Return the [x, y] coordinate for the center point of the cell that contains the specified text.  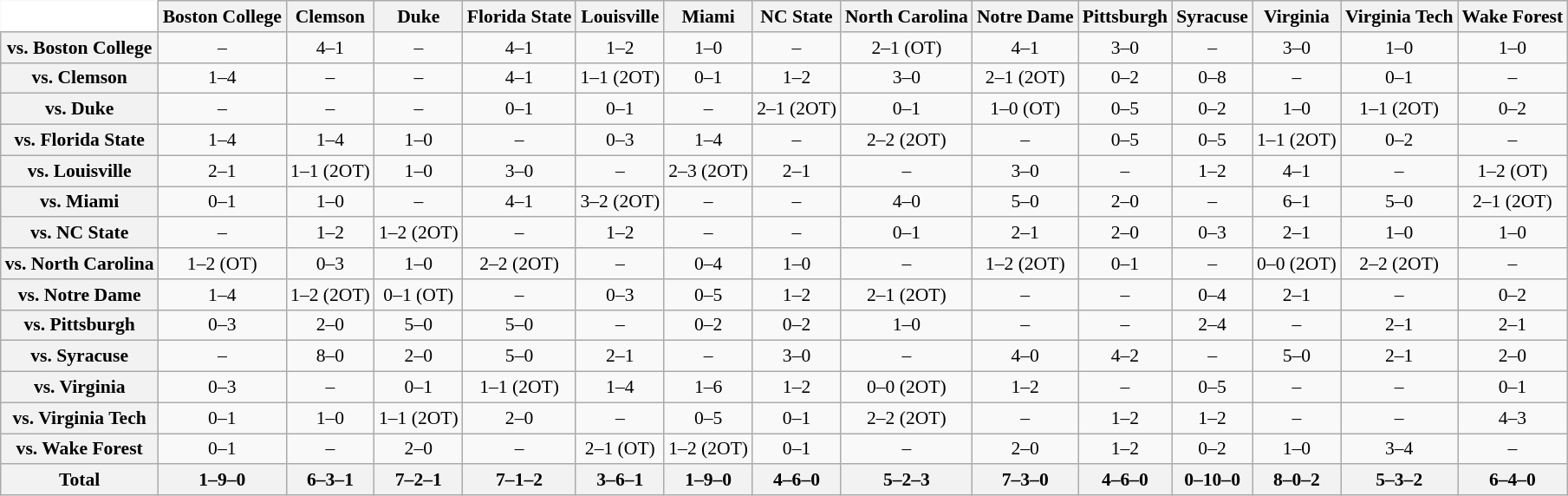
vs. Wake Forest [80, 449]
vs. NC State [80, 233]
0–10–0 [1212, 480]
2–3 (2OT) [708, 171]
4–2 [1125, 356]
0–8 [1212, 78]
NC State [797, 16]
vs. Boston College [80, 48]
vs. Duke [80, 109]
1–0 (OT) [1025, 109]
vs. Virginia Tech [80, 418]
Syracuse [1212, 16]
vs. Miami [80, 202]
Miami [708, 16]
5–2–3 [907, 480]
5–3–2 [1399, 480]
Total [80, 480]
Duke [419, 16]
8–0–2 [1297, 480]
vs. Virginia [80, 388]
3–4 [1399, 449]
6–3–1 [330, 480]
6–1 [1297, 202]
vs. Clemson [80, 78]
vs. Louisville [80, 171]
3–6–1 [620, 480]
6–4–0 [1513, 480]
Boston College [222, 16]
vs. Syracuse [80, 356]
Wake Forest [1513, 16]
7–1–2 [520, 480]
Virginia [1297, 16]
2–4 [1212, 325]
vs. Notre Dame [80, 295]
3–2 (2OT) [620, 202]
4–3 [1513, 418]
Clemson [330, 16]
vs. North Carolina [80, 264]
1–6 [708, 388]
vs. Pittsburgh [80, 325]
Pittsburgh [1125, 16]
Virginia Tech [1399, 16]
Florida State [520, 16]
vs. Florida State [80, 140]
North Carolina [907, 16]
Notre Dame [1025, 16]
0–1 (OT) [419, 295]
8–0 [330, 356]
7–3–0 [1025, 480]
7–2–1 [419, 480]
Louisville [620, 16]
